Locate the cell with the specified text and output its (X, Y) center coordinate. 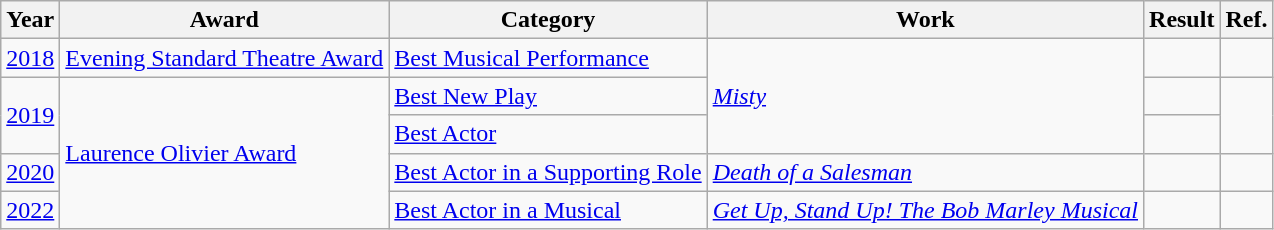
2022 (30, 210)
Award (224, 20)
Get Up, Stand Up! The Bob Marley Musical (925, 210)
Ref. (1246, 20)
Year (30, 20)
Best Actor in a Supporting Role (548, 172)
2018 (30, 58)
Best Musical Performance (548, 58)
Evening Standard Theatre Award (224, 58)
Best Actor (548, 134)
2020 (30, 172)
Category (548, 20)
Misty (925, 96)
2019 (30, 115)
Result (1182, 20)
Best New Play (548, 96)
Best Actor in a Musical (548, 210)
Death of a Salesman (925, 172)
Work (925, 20)
Laurence Olivier Award (224, 153)
